From the cell containing the given text, extract its center point as [X, Y] coordinate. 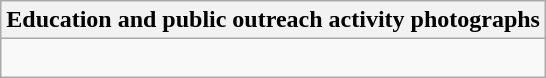
Education and public outreach activity photographs [274, 20]
